Determine the (X, Y) coordinate at the center of the cell enclosing the given text.  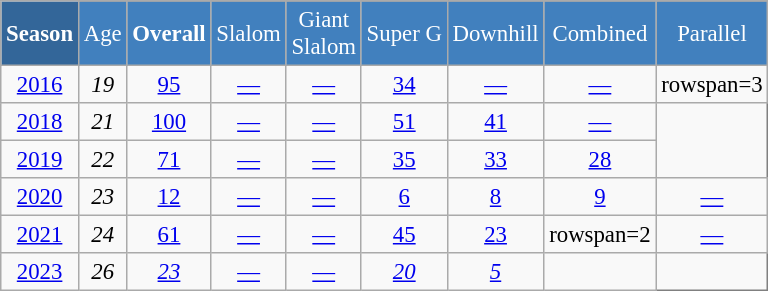
rowspan=2 (600, 235)
2019 (40, 160)
35 (404, 160)
2018 (40, 122)
22 (102, 160)
51 (404, 122)
Season (40, 34)
28 (600, 160)
45 (404, 235)
8 (496, 197)
100 (169, 122)
rowspan=3 (712, 85)
34 (404, 85)
6 (404, 197)
33 (496, 160)
Slalom (248, 34)
2020 (40, 197)
Age (102, 34)
95 (169, 85)
GiantSlalom (324, 34)
Downhill (496, 34)
71 (169, 160)
12 (169, 197)
Combined (600, 34)
24 (102, 235)
Parallel (712, 34)
Super G (404, 34)
9 (600, 197)
21 (102, 122)
41 (496, 122)
19 (102, 85)
Overall (169, 34)
2021 (40, 235)
61 (169, 235)
2016 (40, 85)
